For the text-containing cell, return its midpoint in (x, y) coordinate format. 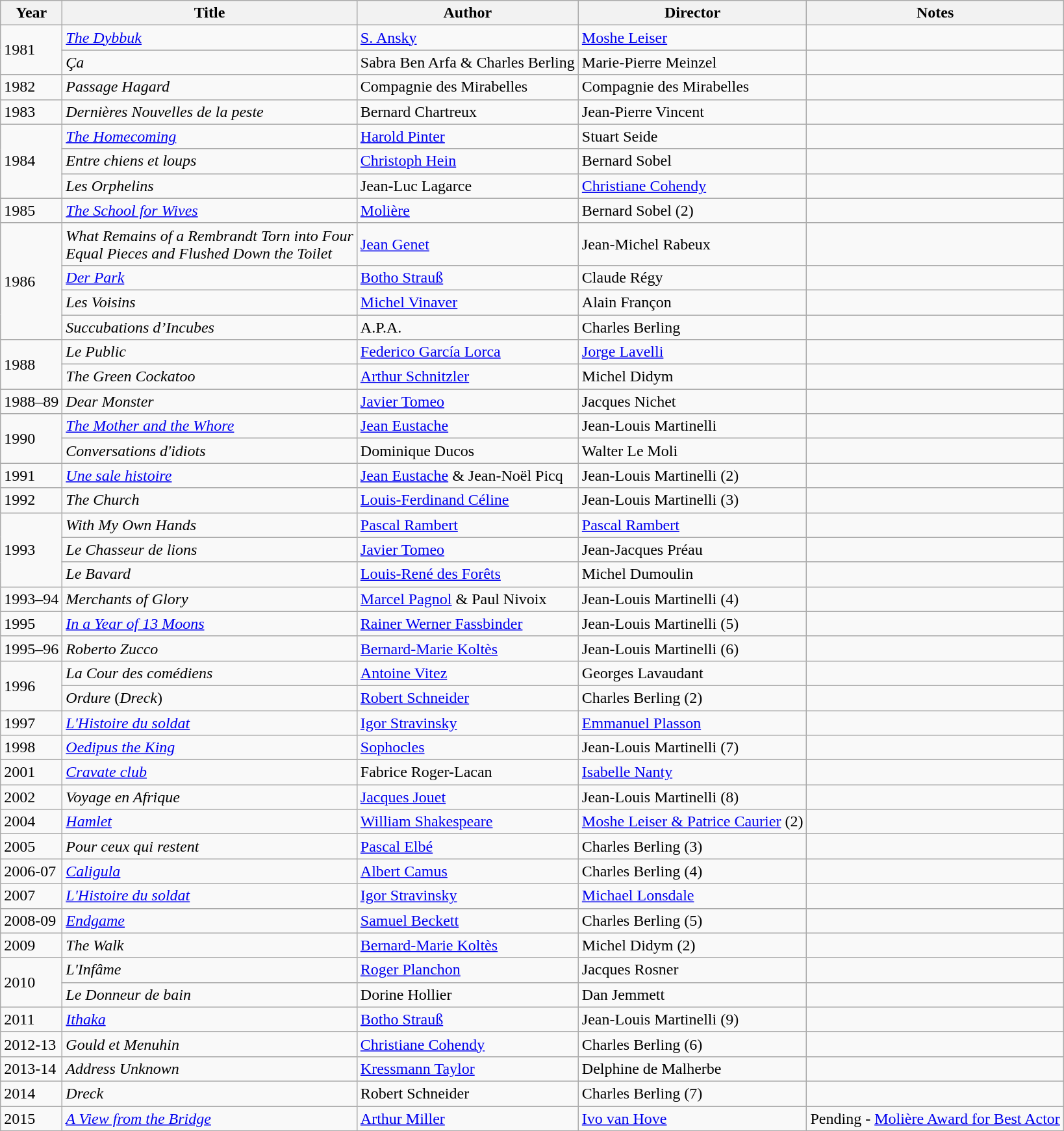
Bernard Chartreux (468, 112)
Le Public (210, 352)
Jean-Louis Martinelli (3) (692, 500)
Moshe Leiser & Patrice Caurier (2) (692, 822)
Ordure (Dreck) (210, 698)
The Homecoming (210, 136)
Merchants of Glory (210, 599)
Jean-Louis Martinelli (5) (692, 624)
Les Voisins (210, 302)
1985 (31, 210)
Michel Vinaver (468, 302)
Jean-Michel Rabeux (692, 244)
Samuel Beckett (468, 921)
Sophocles (468, 748)
Roberto Zucco (210, 648)
L'Infâme (210, 970)
1997 (31, 723)
1988 (31, 364)
Jean-Louis Martinelli (4) (692, 599)
Charles Berling (6) (692, 1044)
Arthur Miller (468, 1118)
Conversations d'idiots (210, 451)
Dorine Hollier (468, 995)
Jean-Pierre Vincent (692, 112)
1993–94 (31, 599)
Dan Jemmett (692, 995)
With My Own Hands (210, 525)
Moshe Leiser (692, 38)
Charles Berling (5) (692, 921)
2004 (31, 822)
1992 (31, 500)
2010 (31, 982)
2011 (31, 1019)
Pascal Elbé (468, 846)
Delphine de Malherbe (692, 1069)
Roger Planchon (468, 970)
2013-14 (31, 1069)
Dear Monster (210, 401)
Isabelle Nanty (692, 772)
Les Orphelins (210, 186)
Fabrice Roger-Lacan (468, 772)
1983 (31, 112)
La Cour des comédiens (210, 673)
Walter Le Moli (692, 451)
The School for Wives (210, 210)
Le Chasseur de lions (210, 550)
Sabra Ben Arfa & Charles Berling (468, 62)
Author (468, 13)
Ça (210, 62)
1988–89 (31, 401)
Jean Eustache & Jean-Noël Picq (468, 476)
Jean-Louis Martinelli (9) (692, 1019)
Arthur Schnitzler (468, 377)
In a Year of 13 Moons (210, 624)
1991 (31, 476)
Michel Didym (692, 377)
Marcel Pagnol & Paul Nivoix (468, 599)
Ithaka (210, 1019)
Molière (468, 210)
Michel Didym (2) (692, 945)
Alain Françon (692, 302)
Jean-Louis Martinelli (692, 426)
Charles Berling (4) (692, 871)
2001 (31, 772)
Oedipus the King (210, 748)
Antoine Vitez (468, 673)
1990 (31, 438)
Claude Régy (692, 277)
2005 (31, 846)
S. Ansky (468, 38)
1986 (31, 281)
Michel Dumoulin (692, 574)
1984 (31, 161)
Jorge Lavelli (692, 352)
A.P.A. (468, 327)
Year (31, 13)
The Green Cockatoo (210, 377)
Address Unknown (210, 1069)
A View from the Bridge (210, 1118)
The Church (210, 500)
2014 (31, 1093)
Ivo van Hove (692, 1118)
Le Donneur de bain (210, 995)
Dreck (210, 1093)
Caligula (210, 871)
Dernières Nouvelles de la peste (210, 112)
2012-13 (31, 1044)
Dominique Ducos (468, 451)
Michael Lonsdale (692, 896)
The Dybbuk (210, 38)
Jean Eustache (468, 426)
2009 (31, 945)
Jean-Louis Martinelli (7) (692, 748)
Director (692, 13)
Pending - Molière Award for Best Actor (935, 1118)
Federico García Lorca (468, 352)
Jean-Luc Lagarce (468, 186)
Jean-Louis Martinelli (8) (692, 797)
Le Bavard (210, 574)
Albert Camus (468, 871)
Christoph Hein (468, 161)
Georges Lavaudant (692, 673)
The Walk (210, 945)
2015 (31, 1118)
Notes (935, 13)
Jacques Nichet (692, 401)
1993 (31, 550)
Louis-Ferdinand Céline (468, 500)
Louis-René des Forêts (468, 574)
Jacques Rosner (692, 970)
Pour ceux qui restent (210, 846)
Une sale histoire (210, 476)
Charles Berling (692, 327)
Passage Hagard (210, 87)
Endgame (210, 921)
1996 (31, 685)
Succubations d’Incubes (210, 327)
Stuart Seide (692, 136)
Jean-Louis Martinelli (2) (692, 476)
Jean Genet (468, 244)
2008-09 (31, 921)
Emmanuel Plasson (692, 723)
Jean-Louis Martinelli (6) (692, 648)
Entre chiens et loups (210, 161)
Jacques Jouet (468, 797)
1998 (31, 748)
Kressmann Taylor (468, 1069)
Charles Berling (3) (692, 846)
Harold Pinter (468, 136)
Rainer Werner Fassbinder (468, 624)
William Shakespeare (468, 822)
Voyage en Afrique (210, 797)
Gould et Menuhin (210, 1044)
1982 (31, 87)
2002 (31, 797)
1981 (31, 50)
Charles Berling (2) (692, 698)
Jean-Jacques Préau (692, 550)
Bernard Sobel (2) (692, 210)
The Mother and the Whore (210, 426)
Title (210, 13)
Hamlet (210, 822)
What Remains of a Rembrandt Torn into Four Equal Pieces and Flushed Down the Toilet (210, 244)
Marie-Pierre Meinzel (692, 62)
1995–96 (31, 648)
Der Park (210, 277)
Cravate club (210, 772)
Bernard Sobel (692, 161)
2006-07 (31, 871)
2007 (31, 896)
1995 (31, 624)
Charles Berling (7) (692, 1093)
